Locate the cell with the specified text and output its (x, y) center coordinate. 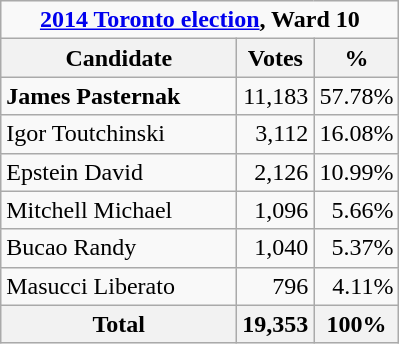
2014 Toronto election, Ward 10 (200, 20)
1,040 (276, 248)
Epstein David (119, 172)
57.78% (356, 96)
% (356, 58)
Votes (276, 58)
5.66% (356, 210)
10.99% (356, 172)
5.37% (356, 248)
Bucao Randy (119, 248)
16.08% (356, 134)
Mitchell Michael (119, 210)
Masucci Liberato (119, 286)
Igor Toutchinski (119, 134)
Total (119, 324)
4.11% (356, 286)
James Pasternak (119, 96)
1,096 (276, 210)
19,353 (276, 324)
100% (356, 324)
2,126 (276, 172)
11,183 (276, 96)
796 (276, 286)
3,112 (276, 134)
Candidate (119, 58)
